For the text-containing cell, return its midpoint in (x, y) coordinate format. 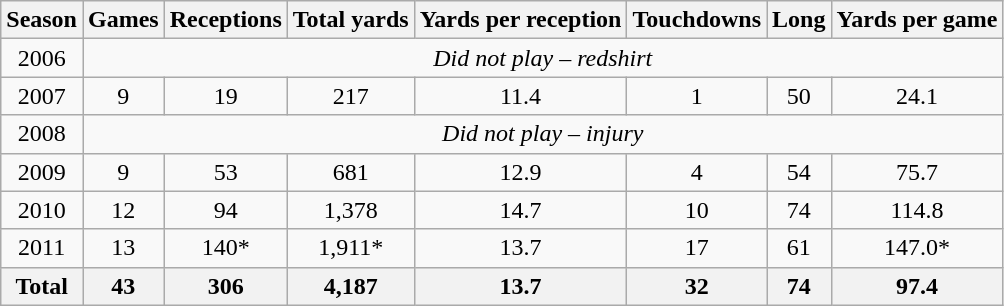
Yards per game (917, 20)
61 (799, 248)
681 (350, 172)
140* (226, 248)
14.7 (520, 210)
75.7 (917, 172)
1,378 (350, 210)
147.0* (917, 248)
94 (226, 210)
4,187 (350, 286)
32 (697, 286)
217 (350, 96)
2011 (42, 248)
50 (799, 96)
10 (697, 210)
306 (226, 286)
2009 (42, 172)
114.8 (917, 210)
Did not play – redshirt (542, 58)
43 (123, 286)
24.1 (917, 96)
1,911* (350, 248)
17 (697, 248)
2006 (42, 58)
Did not play – injury (542, 134)
Total (42, 286)
Touchdowns (697, 20)
Total yards (350, 20)
97.4 (917, 286)
1 (697, 96)
11.4 (520, 96)
12.9 (520, 172)
Season (42, 20)
4 (697, 172)
Long (799, 20)
54 (799, 172)
53 (226, 172)
Receptions (226, 20)
2007 (42, 96)
Yards per reception (520, 20)
13 (123, 248)
2010 (42, 210)
19 (226, 96)
12 (123, 210)
Games (123, 20)
2008 (42, 134)
